Detect which cell encompasses the target text, then output its [X, Y] center coordinate. 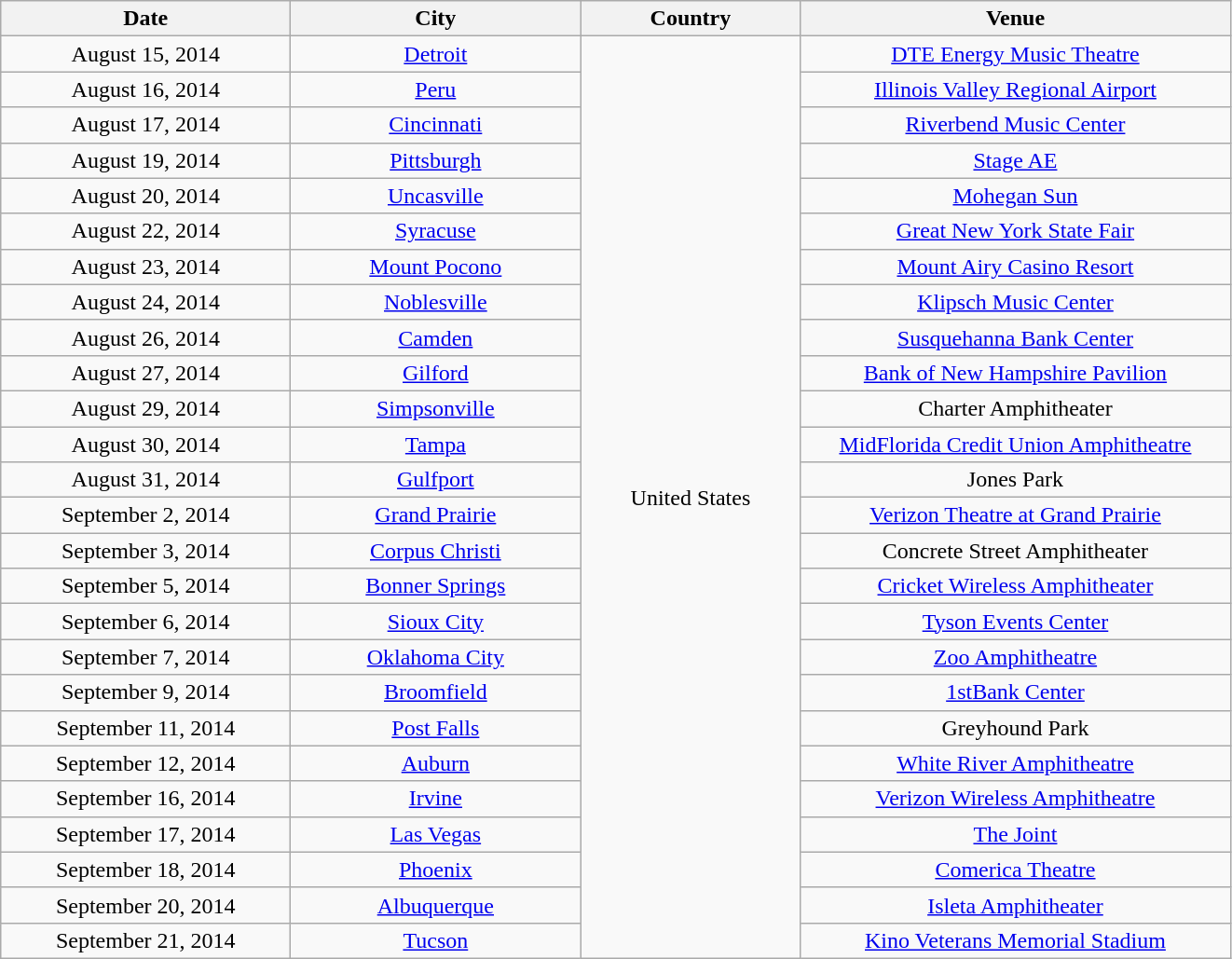
Broomfield [436, 692]
City [436, 19]
Gilford [436, 373]
Auburn [436, 763]
Grand Prairie [436, 515]
September 17, 2014 [145, 834]
Date [145, 19]
September 18, 2014 [145, 870]
Bonner Springs [436, 586]
United States [691, 498]
Sioux City [436, 622]
DTE Energy Music Theatre [1016, 54]
August 30, 2014 [145, 445]
Peru [436, 89]
Concrete Street Amphitheater [1016, 551]
The Joint [1016, 834]
Post Falls [436, 728]
Mount Pocono [436, 267]
August 15, 2014 [145, 54]
Phoenix [436, 870]
Comerica Theatre [1016, 870]
Great New York State Fair [1016, 231]
Detroit [436, 54]
August 23, 2014 [145, 267]
Bank of New Hampshire Pavilion [1016, 373]
Gulfport [436, 480]
Stage AE [1016, 160]
August 17, 2014 [145, 125]
Susquehanna Bank Center [1016, 337]
Charter Amphitheater [1016, 408]
Cincinnati [436, 125]
Simpsonville [436, 408]
Isleta Amphitheater [1016, 905]
September 12, 2014 [145, 763]
September 11, 2014 [145, 728]
Greyhound Park [1016, 728]
Zoo Amphitheatre [1016, 657]
September 7, 2014 [145, 657]
August 22, 2014 [145, 231]
Verizon Wireless Amphitheatre [1016, 799]
Uncasville [436, 196]
Irvine [436, 799]
September 16, 2014 [145, 799]
White River Amphitheatre [1016, 763]
Kino Veterans Memorial Stadium [1016, 940]
Mohegan Sun [1016, 196]
MidFlorida Credit Union Amphitheatre [1016, 445]
August 16, 2014 [145, 89]
Mount Airy Casino Resort [1016, 267]
Camden [436, 337]
Illinois Valley Regional Airport [1016, 89]
Tucson [436, 940]
September 2, 2014 [145, 515]
September 21, 2014 [145, 940]
1stBank Center [1016, 692]
Corpus Christi [436, 551]
Riverbend Music Center [1016, 125]
September 9, 2014 [145, 692]
August 29, 2014 [145, 408]
Albuquerque [436, 905]
September 3, 2014 [145, 551]
September 6, 2014 [145, 622]
Oklahoma City [436, 657]
Tampa [436, 445]
Syracuse [436, 231]
August 31, 2014 [145, 480]
August 20, 2014 [145, 196]
September 20, 2014 [145, 905]
Verizon Theatre at Grand Prairie [1016, 515]
August 26, 2014 [145, 337]
August 27, 2014 [145, 373]
August 19, 2014 [145, 160]
Klipsch Music Center [1016, 302]
Las Vegas [436, 834]
Jones Park [1016, 480]
Pittsburgh [436, 160]
Tyson Events Center [1016, 622]
Cricket Wireless Amphitheater [1016, 586]
August 24, 2014 [145, 302]
Noblesville [436, 302]
Country [691, 19]
Venue [1016, 19]
September 5, 2014 [145, 586]
